Return (x, y) of the center of cell containing provided text 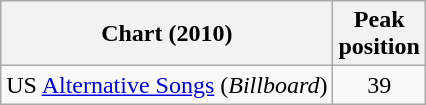
US Alternative Songs (Billboard) (167, 85)
Peakposition (379, 34)
Chart (2010) (167, 34)
39 (379, 85)
